Locate the cell with the specified text and output its (X, Y) center coordinate. 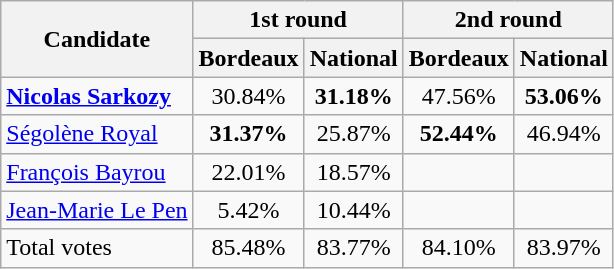
Total votes (97, 248)
53.06% (564, 96)
Nicolas Sarkozy (97, 96)
31.18% (354, 96)
47.56% (458, 96)
31.37% (248, 134)
52.44% (458, 134)
1st round (298, 20)
22.01% (248, 172)
5.42% (248, 210)
Candidate (97, 39)
83.97% (564, 248)
83.77% (354, 248)
84.10% (458, 248)
18.57% (354, 172)
85.48% (248, 248)
10.44% (354, 210)
46.94% (564, 134)
30.84% (248, 96)
Ségolène Royal (97, 134)
François Bayrou (97, 172)
25.87% (354, 134)
2nd round (508, 20)
Jean-Marie Le Pen (97, 210)
